From the cell containing the given text, extract its center point as (X, Y) coordinate. 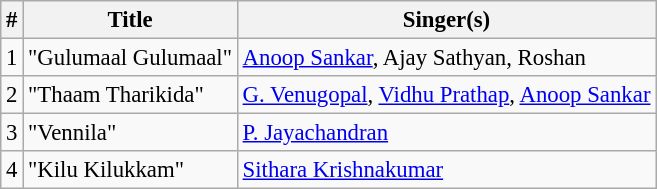
"Vennila" (130, 133)
Singer(s) (446, 20)
P. Jayachandran (446, 133)
"Thaam Tharikida" (130, 95)
"Kilu Kilukkam" (130, 170)
"Gulumaal Gulumaal" (130, 58)
# (12, 20)
4 (12, 170)
2 (12, 95)
G. Venugopal, Vidhu Prathap, Anoop Sankar (446, 95)
Anoop Sankar, Ajay Sathyan, Roshan (446, 58)
1 (12, 58)
3 (12, 133)
Title (130, 20)
Sithara Krishnakumar (446, 170)
